Locate the cell with the specified text and output its (X, Y) center coordinate. 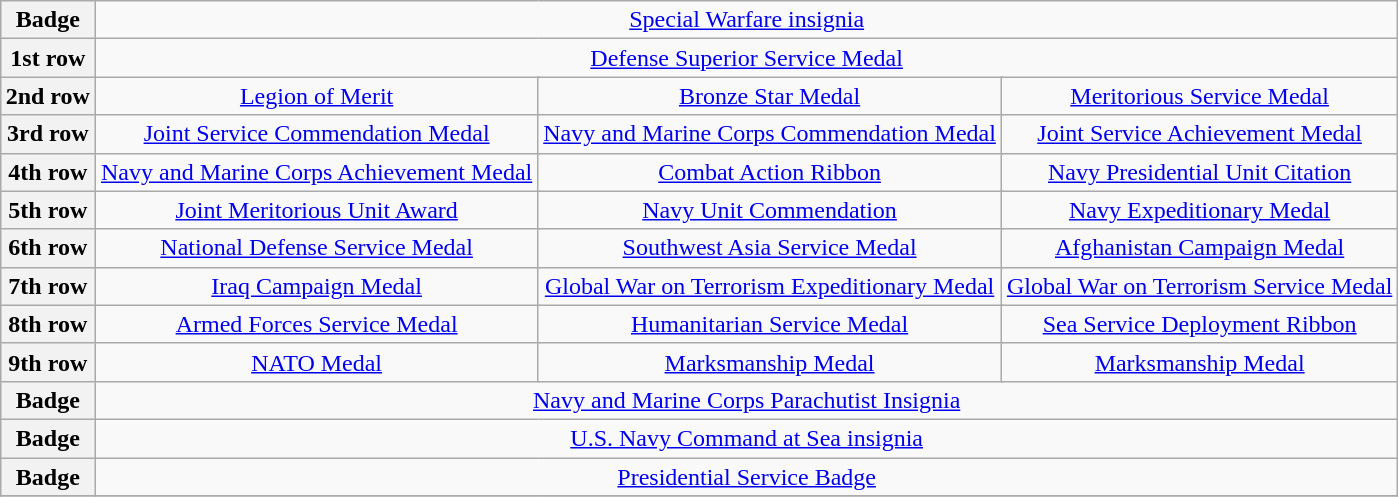
Humanitarian Service Medal (770, 324)
Sea Service Deployment Ribbon (1199, 324)
Joint Service Commendation Medal (316, 134)
Meritorious Service Medal (1199, 96)
1st row (48, 58)
Navy Unit Commendation (770, 210)
Global War on Terrorism Service Medal (1199, 286)
7th row (48, 286)
Bronze Star Medal (770, 96)
Defense Superior Service Medal (746, 58)
3rd row (48, 134)
Combat Action Ribbon (770, 172)
Iraq Campaign Medal (316, 286)
Special Warfare insignia (746, 20)
9th row (48, 362)
Armed Forces Service Medal (316, 324)
NATO Medal (316, 362)
National Defense Service Medal (316, 248)
Navy Presidential Unit Citation (1199, 172)
Presidential Service Badge (746, 477)
Afghanistan Campaign Medal (1199, 248)
8th row (48, 324)
2nd row (48, 96)
6th row (48, 248)
Global War on Terrorism Expeditionary Medal (770, 286)
Legion of Merit (316, 96)
4th row (48, 172)
U.S. Navy Command at Sea insignia (746, 438)
Navy and Marine Corps Achievement Medal (316, 172)
Navy Expeditionary Medal (1199, 210)
Navy and Marine Corps Parachutist Insignia (746, 400)
5th row (48, 210)
Navy and Marine Corps Commendation Medal (770, 134)
Joint Service Achievement Medal (1199, 134)
Joint Meritorious Unit Award (316, 210)
Southwest Asia Service Medal (770, 248)
